Scan for the cell matching the given text and deliver its (X, Y) coordinate at center. 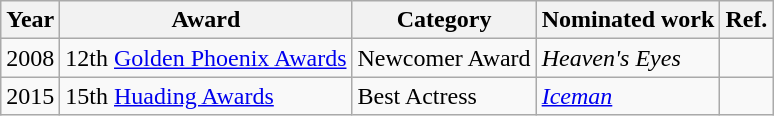
Newcomer Award (444, 58)
Heaven's Eyes (628, 58)
Category (444, 20)
2015 (30, 96)
Year (30, 20)
Nominated work (628, 20)
12th Golden Phoenix Awards (206, 58)
Best Actress (444, 96)
Iceman (628, 96)
15th Huading Awards (206, 96)
Award (206, 20)
2008 (30, 58)
Ref. (746, 20)
